Detect which cell encompasses the target text, then output its [X, Y] center coordinate. 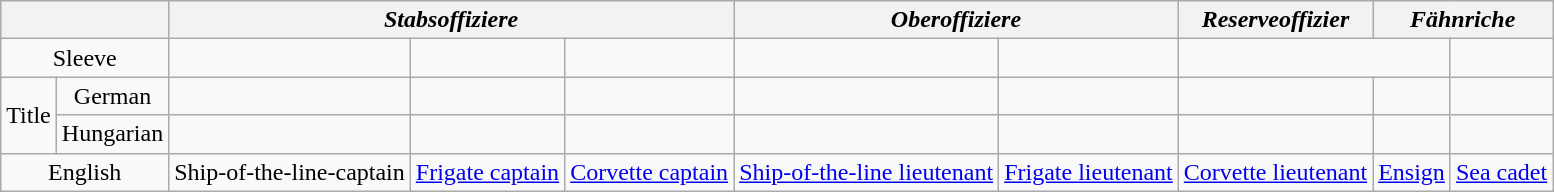
Ship-of-the-line-captain [290, 172]
Hungarian [112, 134]
Corvette captain [650, 172]
Corvette lieutenant [1275, 172]
German [112, 96]
Fähnriche [1463, 20]
Oberoffiziere [956, 20]
Sleeve [85, 58]
Frigate captain [487, 172]
Frigate lieutenant [1089, 172]
Stabsoffiziere [452, 20]
Ship-of-the-line lieutenant [866, 172]
Ensign [1412, 172]
Sea cadet [1501, 172]
Title [29, 115]
Reserveoffizier [1275, 20]
English [85, 172]
